Provide the (X, Y) coordinate of the cell's center where the given text is located.  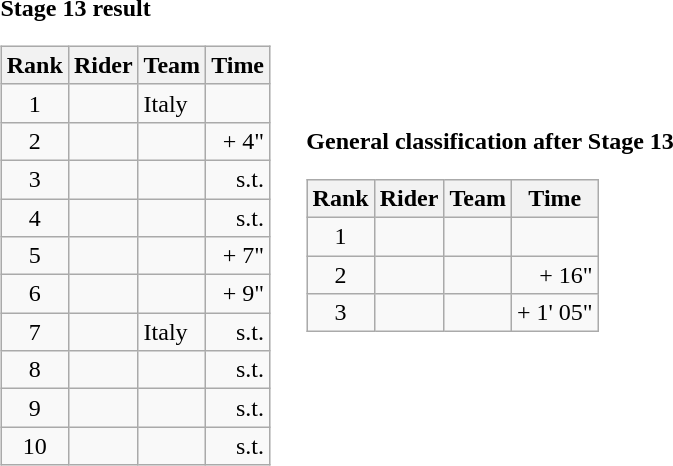
+ 9" (238, 294)
+ 4" (238, 141)
7 (34, 332)
+ 7" (238, 256)
+ 1' 05" (554, 313)
9 (34, 408)
4 (34, 217)
5 (34, 256)
+ 16" (554, 275)
6 (34, 294)
8 (34, 370)
10 (34, 446)
